Scan for the cell matching the given text and deliver its [x, y] coordinate at center. 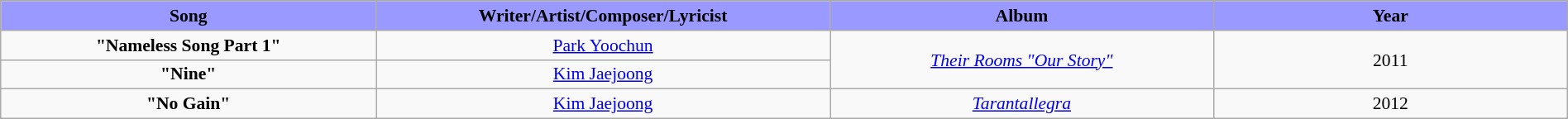
"No Gain" [189, 104]
Writer/Artist/Composer/Lyricist [604, 16]
Year [1390, 16]
Park Yoochun [604, 45]
2011 [1390, 59]
"Nameless Song Part 1" [189, 45]
Their Rooms "Our Story" [1022, 59]
Album [1022, 16]
Tarantallegra [1022, 104]
2012 [1390, 104]
Song [189, 16]
"Nine" [189, 74]
